Pinpoint the cell where the given text exists, returning its [x, y] midpoint coordinate. 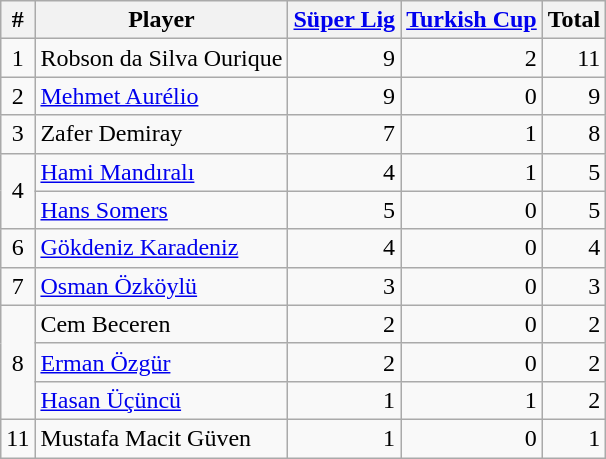
Mehmet Aurélio [162, 96]
6 [18, 248]
Turkish Cup [472, 20]
Hans Somers [162, 210]
Mustafa Macit Güven [162, 438]
Zafer Demiray [162, 134]
Hami Mandıralı [162, 172]
Erman Özgür [162, 362]
Cem Beceren [162, 324]
Osman Özköylü [162, 286]
Gökdeniz Karadeniz [162, 248]
# [18, 20]
Total [574, 20]
Süper Lig [344, 20]
Robson da Silva Ourique [162, 58]
Player [162, 20]
Hasan Üçüncü [162, 400]
